Locate the cell with the specified text and output its [x, y] center coordinate. 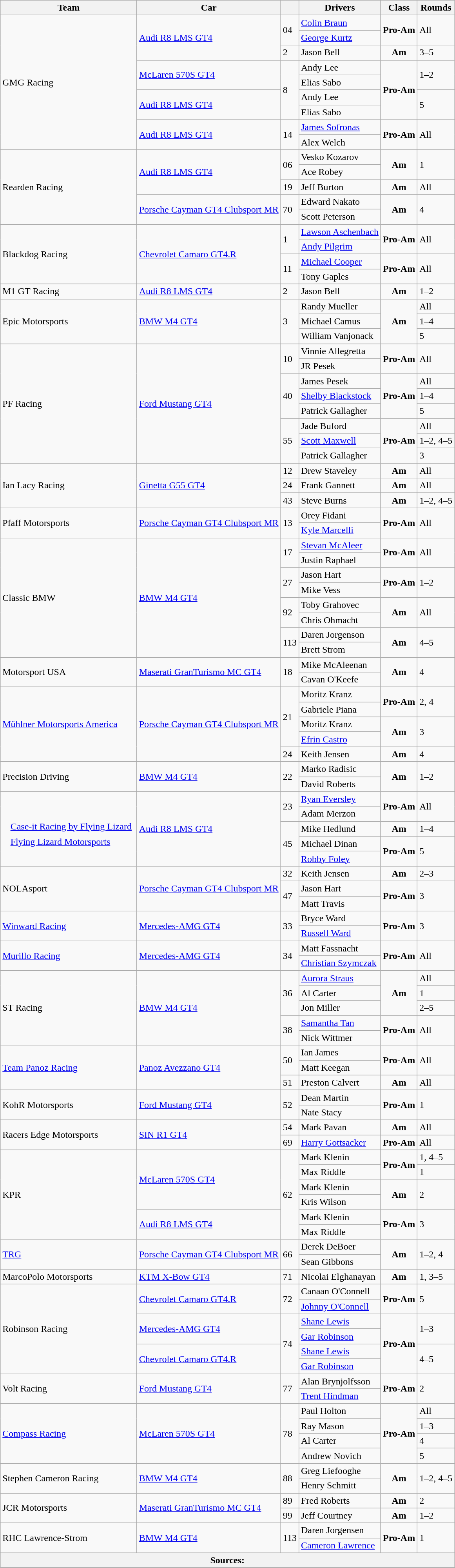
Winward Racing [69, 926]
Preston Calvert [339, 1082]
1, 3–5 [436, 1277]
Panoz Avezzano GT4 [208, 1068]
89 [290, 1501]
PF Racing [69, 403]
32 [290, 873]
47 [290, 896]
Mühlner Motorsports America [69, 724]
Case-it Racing by Flying Lizard Flying Lizard Motorsports [69, 829]
Ace Robey [339, 172]
Colin Braun [339, 23]
Trent Hindman [339, 1396]
78 [290, 1433]
50 [290, 1060]
Matt Fassnacht [339, 948]
2–3 [436, 873]
NOLAsport [69, 888]
Case-it Racing by Flying Lizard [71, 827]
KohR Motorsports [69, 1105]
72 [290, 1299]
38 [290, 1030]
04 [290, 30]
Rearden Racing [69, 187]
43 [290, 500]
Team [69, 8]
99 [290, 1515]
Fred Roberts [339, 1501]
Lawson Aschenbach [339, 232]
Kris Wilson [339, 1202]
Michael Camus [339, 321]
Mark Pavan [339, 1127]
M1 GT Racing [69, 291]
2, 4 [436, 702]
Paul Holton [339, 1411]
Orey Fidani [339, 515]
Jade Buford [339, 426]
Dean Martin [339, 1097]
12 [290, 471]
Efrin Castro [339, 739]
Greg Liefooghe [339, 1471]
Canaan O'Connell [339, 1292]
33 [290, 926]
JCR Motorsports [69, 1508]
Nate Stacy [339, 1112]
14 [290, 135]
Justin Raphael [339, 560]
Sean Gibbons [339, 1262]
8 [290, 90]
GMG Racing [69, 82]
62 [290, 1195]
William Vanjonack [339, 336]
Robby Foley [339, 859]
18 [290, 672]
Drew Staveley [339, 471]
Volt Racing [69, 1388]
Michael Dinan [339, 844]
Cavan O'Keefe [339, 680]
Jeff Burton [339, 187]
34 [290, 956]
69 [290, 1142]
Russell Ward [339, 933]
James Sofronas [339, 127]
11 [290, 269]
Flying Lizard Motorsports [71, 842]
22 [290, 777]
Aurora Straus [339, 978]
Matt Travis [339, 903]
Marko Radisic [339, 769]
Ian Lacy Racing [69, 486]
Mike Hedlund [339, 829]
Sources: [227, 1560]
Frank Gannett [339, 486]
Car [208, 8]
Drivers [339, 8]
JR Pesek [339, 366]
Mike McAleenan [339, 665]
Alex Welch [339, 142]
Rounds [436, 8]
David Roberts [339, 784]
2–5 [436, 1008]
Scott Peterson [339, 217]
13 [290, 523]
54 [290, 1127]
Harry Gottsacker [339, 1142]
Nicolai Elghanayan [339, 1277]
Nick Wittmer [339, 1038]
Jeff Courtney [339, 1515]
Edward Nakato [339, 202]
92 [290, 612]
Chris Ohmacht [339, 620]
Scott Maxwell [339, 441]
Ginetta G55 GT4 [208, 486]
Vinnie Allegretta [339, 351]
Randy Mueller [339, 306]
RHC Lawrence-Strom [69, 1538]
74 [290, 1344]
Derek DeBoer [339, 1247]
Cameron Lawrence [339, 1545]
52 [290, 1105]
71 [290, 1277]
KPR [69, 1195]
Ryan Eversley [339, 799]
Pfaff Motorsports [69, 523]
21 [290, 717]
36 [290, 993]
Class [399, 8]
Classic BMW [69, 597]
55 [290, 440]
Epic Motorsports [69, 321]
3–5 [436, 53]
MarcoPolo Motorsports [69, 1277]
23 [290, 806]
45 [290, 844]
Ray Mason [339, 1426]
ST Racing [69, 1008]
Alan Brynjolfsson [339, 1381]
James Pesek [339, 381]
17 [290, 553]
27 [290, 582]
70 [290, 209]
Adam Merzon [339, 814]
1–2, 4 [436, 1254]
19 [290, 187]
Brett Strom [339, 649]
Gabriele Piana [339, 709]
Compass Racing [69, 1433]
Robinson Racing [69, 1329]
Christian Szymczak [339, 963]
Mike Vess [339, 590]
Vesko Kozarov [339, 157]
Bryce Ward [339, 919]
77 [290, 1388]
KTM X-Bow GT4 [208, 1277]
Samantha Tan [339, 1023]
Daren Jorgenson [339, 635]
88 [290, 1478]
Daren Jorgensen [339, 1530]
Murillo Racing [69, 956]
Jon Miller [339, 1008]
Michael Cooper [339, 262]
Stevan McAleer [339, 545]
TRG [69, 1254]
Team Panoz Racing [69, 1068]
Blackdog Racing [69, 254]
George Kurtz [339, 38]
SIN R1 GT4 [208, 1135]
Stephen Cameron Racing [69, 1478]
Shelby Blackstock [339, 396]
Precision Driving [69, 777]
1, 4–5 [436, 1157]
10 [290, 358]
Andrew Novich [339, 1456]
Steve Burns [339, 500]
Ian James [339, 1053]
40 [290, 396]
Johnny O'Connell [339, 1306]
Henry Schmitt [339, 1486]
Kyle Marcelli [339, 530]
Matt Keegan [339, 1068]
Andy Pilgrim [339, 247]
Racers Edge Motorsports [69, 1135]
66 [290, 1254]
Toby Grahovec [339, 605]
Motorsport USA [69, 672]
06 [290, 164]
Tony Gaples [339, 276]
51 [290, 1082]
